Output the [x, y] coordinate of the center of the cell containing the given text.  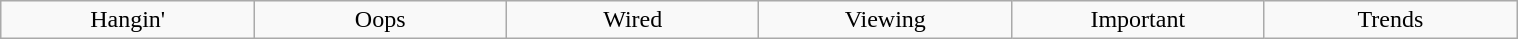
Oops [380, 20]
Hangin' [128, 20]
Important [1138, 20]
Wired [632, 20]
Trends [1390, 20]
Viewing [886, 20]
